Find where the given text appears and provide that cell's center as [X, Y] coordinate. 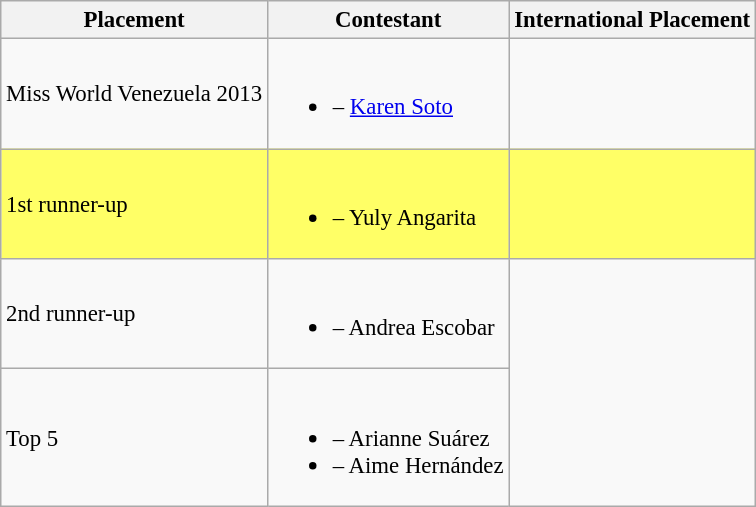
Top 5 [134, 438]
Miss World Venezuela 2013 [134, 94]
Contestant [388, 20]
– Andrea Escobar [388, 314]
– Yuly Angarita [388, 204]
Placement [134, 20]
2nd runner-up [134, 314]
International Placement [632, 20]
– Karen Soto [388, 94]
1st runner-up [134, 204]
– Arianne Suárez – Aime Hernández [388, 438]
